Pinpoint the cell where the given text exists, returning its [x, y] midpoint coordinate. 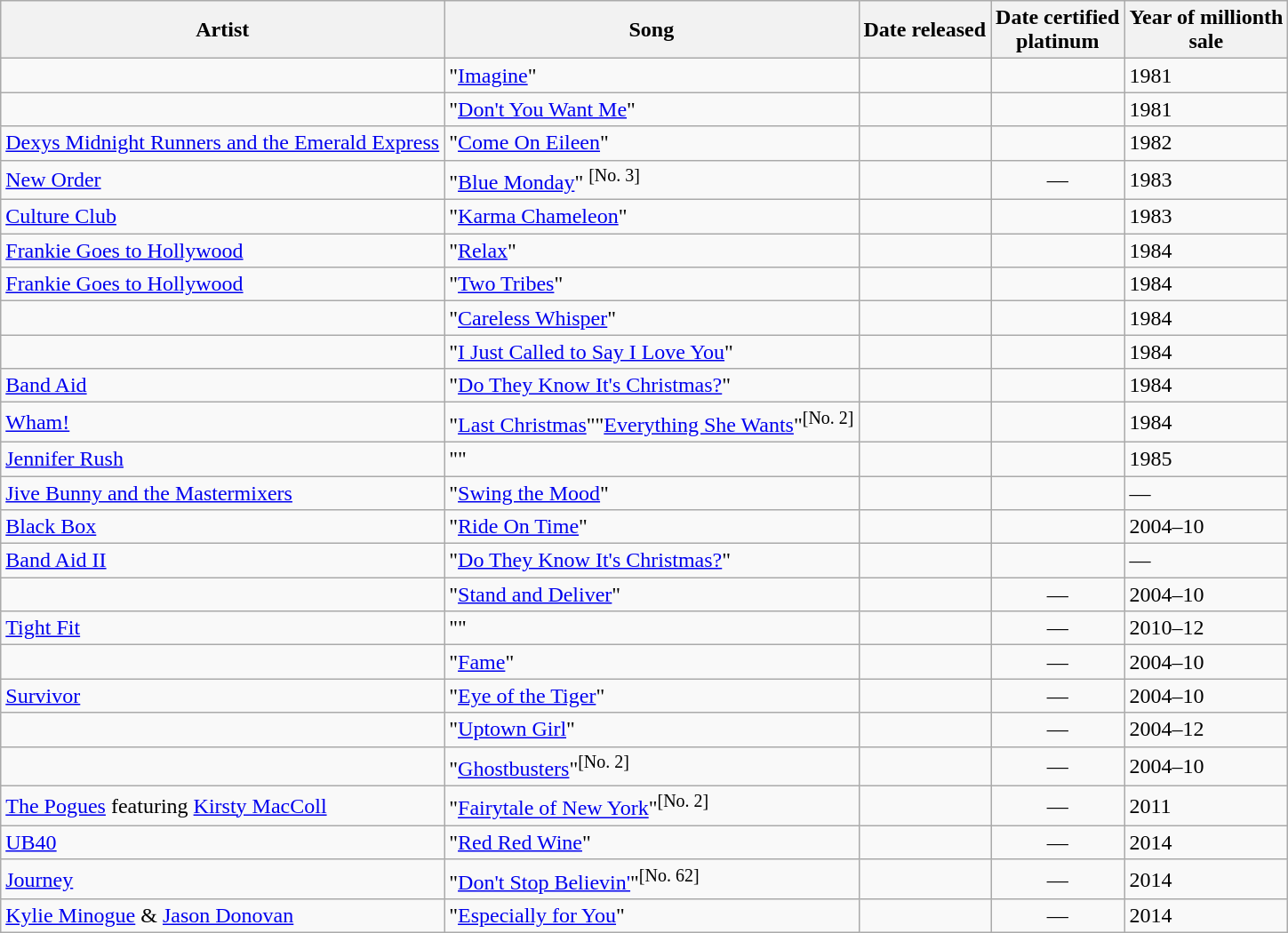
"Come On Eileen" [652, 143]
Band Aid II [222, 561]
Artist [222, 30]
Journey [222, 880]
"Don't Stop Believin'"[No. 62] [652, 880]
"Red Red Wine" [652, 842]
"Stand and Deliver" [652, 594]
"Fairytale of New York"[No. 2] [652, 807]
Survivor [222, 696]
Culture Club [222, 217]
Dexys Midnight Runners and the Emerald Express [222, 143]
Tight Fit [222, 628]
"Careless Whisper" [652, 318]
"Imagine" [652, 76]
"Ghostbusters"[No. 2] [652, 766]
"Karma Chameleon" [652, 217]
Band Aid [222, 386]
Kylie Minogue & Jason Donovan [222, 916]
Jennifer Rush [222, 459]
"Uptown Girl" [652, 730]
Date certifiedplatinum [1058, 30]
Black Box [222, 527]
2011 [1206, 807]
"I Just Called to Say I Love You" [652, 352]
"Blue Monday" [No. 3] [652, 179]
The Pogues featuring Kirsty MacColl [222, 807]
1985 [1206, 459]
"Especially for You" [652, 916]
"Ride On Time" [652, 527]
1982 [1206, 143]
Year of millionth sale [1206, 30]
UB40 [222, 842]
2010–12 [1206, 628]
Wham! [222, 423]
"Eye of the Tiger" [652, 696]
"Last Christmas""Everything She Wants"[No. 2] [652, 423]
New Order [222, 179]
"Relax" [652, 251]
2004–12 [1206, 730]
"Two Tribes" [652, 284]
"Swing the Mood" [652, 493]
Jive Bunny and the Mastermixers [222, 493]
"Don't You Want Me" [652, 109]
"Fame" [652, 662]
Date released [924, 30]
Song [652, 30]
